Find where the given text appears and provide that cell's center as (x, y) coordinate. 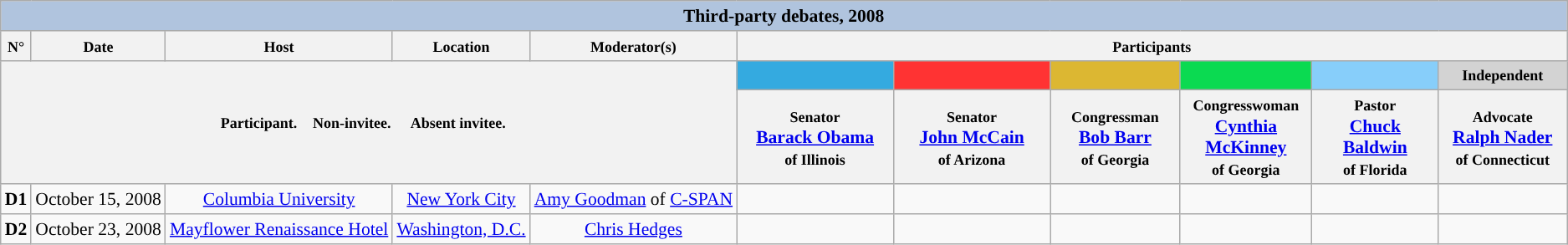
Location (461, 46)
Amy Goodman of C-SPAN (634, 199)
October 15, 2008 (99, 199)
New York City (461, 199)
Chris Hedges (634, 229)
D1 (17, 199)
AdvocateRalph Naderof Connecticut (1503, 137)
Moderator(s) (634, 46)
SenatorJohn McCainof Arizona (972, 137)
Date (99, 46)
CongresswomanCynthia McKinneyof Georgia (1246, 137)
Third-party debates, 2008 (784, 16)
Independent (1503, 75)
October 23, 2008 (99, 229)
D2 (17, 229)
N° (17, 46)
Mayflower Renaissance Hotel (279, 229)
Columbia University (279, 199)
Washington, D.C. (461, 229)
SenatorBarack Obamaof Illinois (815, 137)
CongressmanBob Barrof Georgia (1116, 137)
Host (279, 46)
PastorChuck Baldwinof Florida (1375, 137)
Participant. Non-invitee. Absent invitee. (369, 122)
Participants (1152, 46)
